Search for the cell housing the specified text and yield its [X, Y] center coordinate. 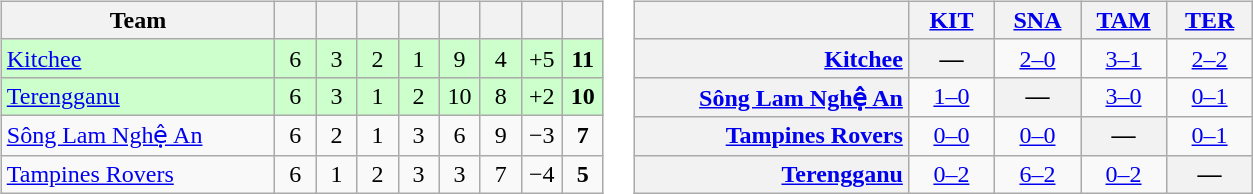
+5 [542, 58]
11 [582, 58]
4 [500, 58]
3–0 [1123, 97]
−3 [542, 135]
6–2 [1037, 174]
5 [582, 174]
+2 [542, 96]
2–2 [1210, 58]
TER [1210, 20]
SNA [1037, 20]
1–0 [951, 97]
TAM [1123, 20]
Team [138, 20]
2–0 [1037, 58]
KIT [951, 20]
3–1 [1123, 58]
−4 [542, 174]
8 [500, 96]
